Find where the given text appears and provide that cell's center as (X, Y) coordinate. 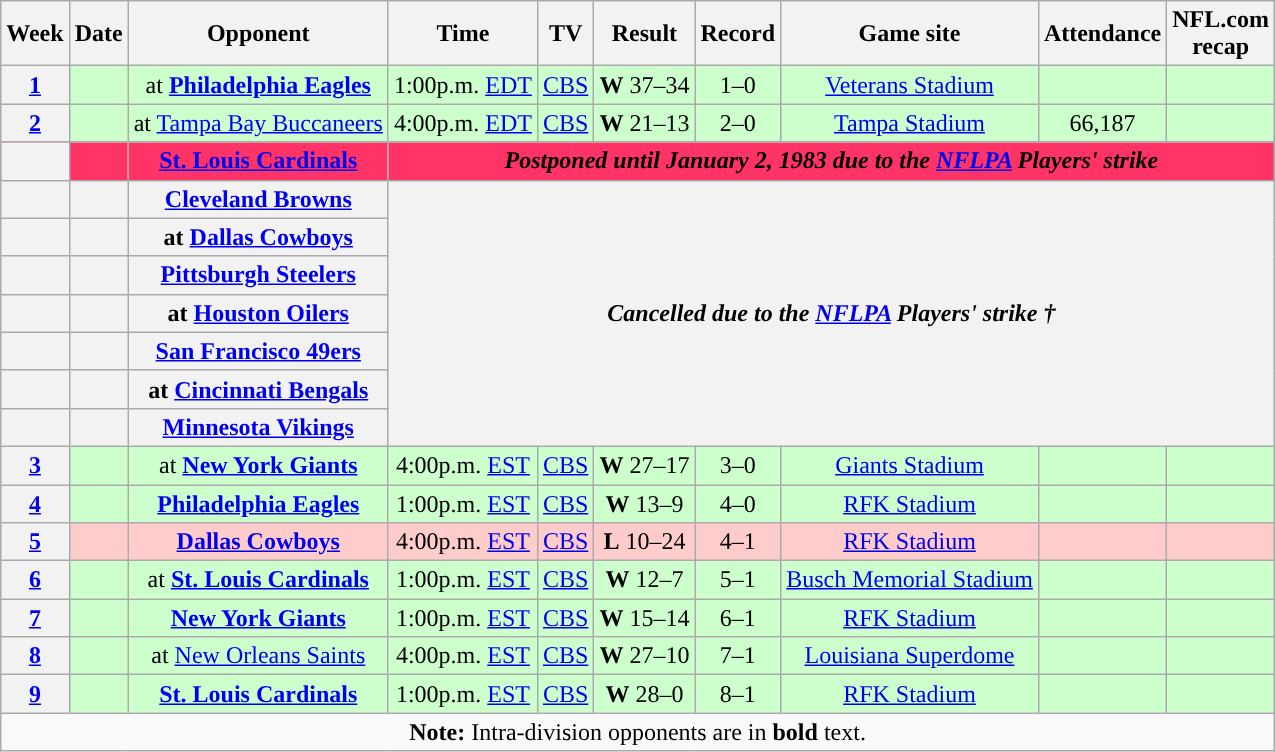
Game site (910, 34)
at Houston Oilers (258, 313)
at Dallas Cowboys (258, 237)
1 (35, 85)
at Philadelphia Eagles (258, 85)
Dallas Cowboys (258, 542)
3–0 (738, 465)
7–1 (738, 656)
66,187 (1102, 123)
at Cincinnati Bengals (258, 389)
4–1 (738, 542)
NFL.comrecap (1221, 34)
Louisiana Superdome (910, 656)
Cleveland Browns (258, 199)
Time (462, 34)
1–0 (738, 85)
1:00p.m. EDT (462, 85)
Cancelled due to the NFLPA Players' strike † (831, 313)
Result (644, 34)
4:00p.m. EDT (462, 123)
at New Orleans Saints (258, 656)
8–1 (738, 694)
San Francisco 49ers (258, 351)
W 27–10 (644, 656)
Pittsburgh Steelers (258, 275)
Postponed until January 2, 1983 due to the NFLPA Players' strike (831, 161)
Minnesota Vikings (258, 427)
6–1 (738, 618)
4 (35, 503)
5–1 (738, 580)
Veterans Stadium (910, 85)
W 21–13 (644, 123)
Busch Memorial Stadium (910, 580)
TV (565, 34)
9 (35, 694)
Attendance (1102, 34)
L 10–24 (644, 542)
4–0 (738, 503)
W 27–17 (644, 465)
W 15–14 (644, 618)
5 (35, 542)
Giants Stadium (910, 465)
Opponent (258, 34)
Tampa Stadium (910, 123)
Week (35, 34)
Date (98, 34)
W 37–34 (644, 85)
Note: Intra-division opponents are in bold text. (638, 732)
Philadelphia Eagles (258, 503)
at St. Louis Cardinals (258, 580)
W 28–0 (644, 694)
New York Giants (258, 618)
2 (35, 123)
W 13–9 (644, 503)
8 (35, 656)
Record (738, 34)
2–0 (738, 123)
at New York Giants (258, 465)
W 12–7 (644, 580)
6 (35, 580)
7 (35, 618)
at Tampa Bay Buccaneers (258, 123)
3 (35, 465)
